Extract the [x, y] coordinate from the center of the cell holding the provided text.  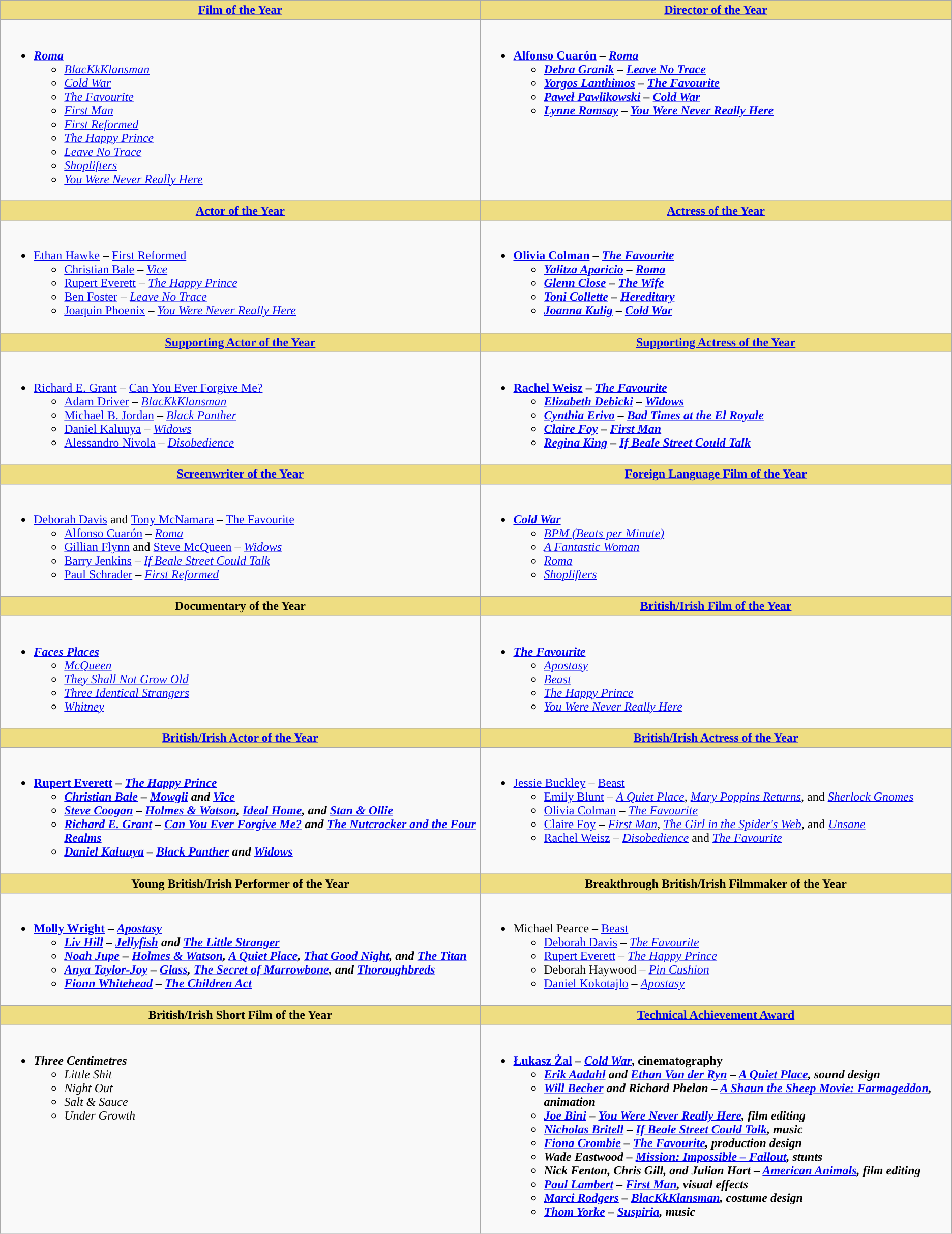
Documentary of the Year [240, 606]
British/Irish Actor of the Year [240, 738]
Actor of the Year [240, 211]
Young British/Irish Performer of the Year [240, 884]
Three CentimetresLittle ShitNight OutSalt & SauceUnder Growth [240, 1129]
Supporting Actress of the Year [716, 342]
RomaBlacKkKlansmanCold WarThe FavouriteFirst ManFirst ReformedThe Happy PrinceLeave No TraceShopliftersYou Were Never Really Here [240, 110]
Film of the Year [240, 10]
Foreign Language Film of the Year [716, 474]
Actress of the Year [716, 211]
Supporting Actor of the Year [240, 342]
Director of the Year [716, 10]
Breakthrough British/Irish Filmmaker of the Year [716, 884]
British/Irish Film of the Year [716, 606]
Screenwriter of the Year [240, 474]
Olivia Colman – The FavouriteYalitza Aparicio – RomaGlenn Close – The WifeToni Collette – HereditaryJoanna Kulig – Cold War [716, 277]
Faces PlacesMcQueenThey Shall Not Grow OldThree Identical StrangersWhitney [240, 671]
British/Irish Actress of the Year [716, 738]
Michael Pearce – BeastDeborah Davis – The FavouriteRupert Everett – The Happy PrinceDeborah Haywood – Pin CushionDaniel Kokotajlo – Apostasy [716, 949]
British/Irish Short Film of the Year [240, 1015]
Cold WarBPM (Beats per Minute)A Fantastic WomanRomaShoplifters [716, 540]
Technical Achievement Award [716, 1015]
The FavouriteApostasyBeastThe Happy PrinceYou Were Never Really Here [716, 671]
